Scan for the cell matching the given text and deliver its [x, y] coordinate at center. 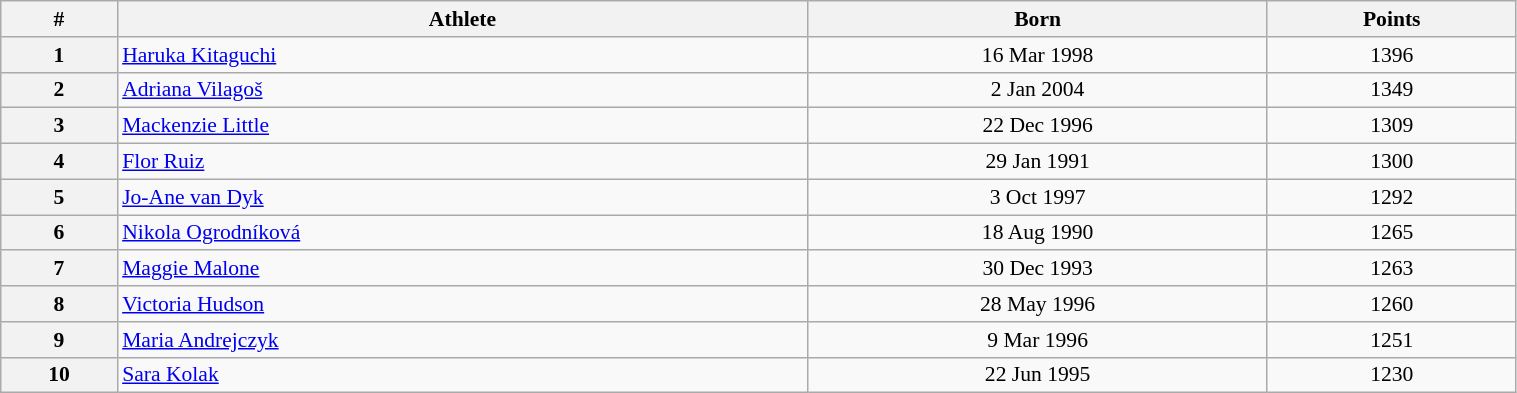
5 [59, 197]
1265 [1392, 233]
3 [59, 126]
22 Jun 1995 [1038, 375]
Athlete [462, 19]
1230 [1392, 375]
6 [59, 233]
Mackenzie Little [462, 126]
Nikola Ogrodníková [462, 233]
2 [59, 90]
Born [1038, 19]
30 Dec 1993 [1038, 269]
3 Oct 1997 [1038, 197]
Sara Kolak [462, 375]
1292 [1392, 197]
9 [59, 340]
29 Jan 1991 [1038, 162]
Victoria Hudson [462, 304]
22 Dec 1996 [1038, 126]
Maria Andrejczyk [462, 340]
Flor Ruiz [462, 162]
28 May 1996 [1038, 304]
1 [59, 55]
# [59, 19]
1260 [1392, 304]
8 [59, 304]
1263 [1392, 269]
10 [59, 375]
Jo-Ane van Dyk [462, 197]
4 [59, 162]
1396 [1392, 55]
Points [1392, 19]
Adriana Vilagoš [462, 90]
9 Mar 1996 [1038, 340]
16 Mar 1998 [1038, 55]
2 Jan 2004 [1038, 90]
7 [59, 269]
Haruka Kitaguchi [462, 55]
18 Aug 1990 [1038, 233]
1309 [1392, 126]
1349 [1392, 90]
1251 [1392, 340]
1300 [1392, 162]
Maggie Malone [462, 269]
